Determine the [x, y] coordinate at the center of the cell enclosing the given text.  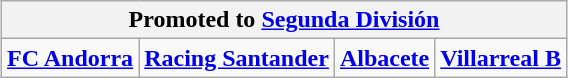
Villarreal B [501, 58]
FC Andorra [70, 58]
Albacete [384, 58]
Promoted to Segunda División [284, 20]
Racing Santander [237, 58]
